For the text-containing cell, return its midpoint in (X, Y) coordinate format. 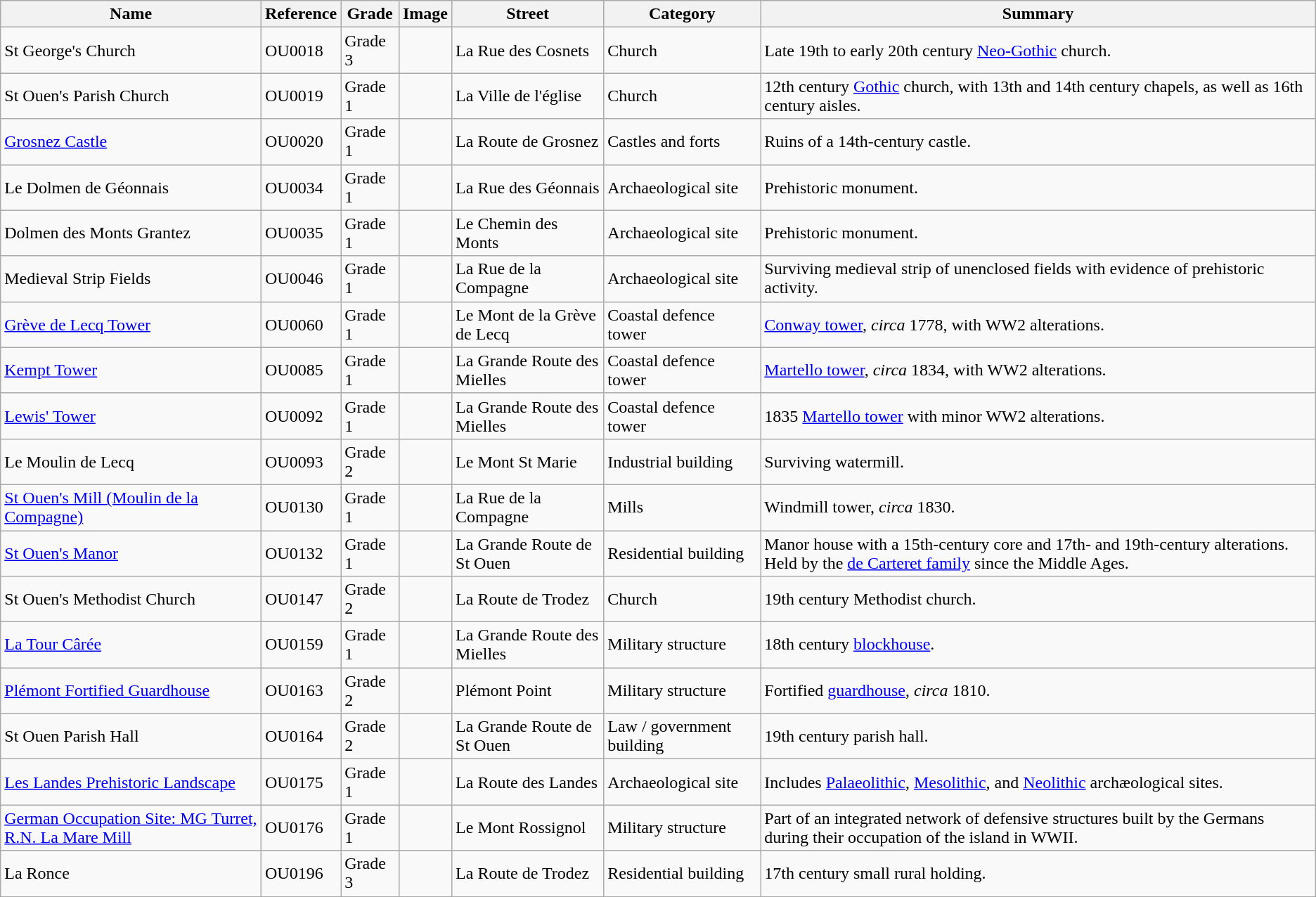
OU0176 (301, 828)
12th century Gothic church, with 13th and 14th century chapels, as well as 16th century aisles. (1038, 96)
German Occupation Site: MG Turret, R.N. La Mare Mill (131, 828)
OU0046 (301, 278)
Grosnez Castle (131, 142)
OU0085 (301, 370)
St George's Church (131, 51)
Surviving medieval strip of unenclosed fields with evidence of prehistoric activity. (1038, 278)
Castles and forts (682, 142)
Part of an integrated network of defensive structures built by the Germans during their occupation of the island in WWII. (1038, 828)
Lewis' Tower (131, 416)
La Ville de l'église (528, 96)
Le Moulin de Lecq (131, 461)
18th century blockhouse. (1038, 645)
Surviving watermill. (1038, 461)
La Rue des Cosnets (528, 51)
Conway tower, circa 1778, with WW2 alterations. (1038, 325)
OU0092 (301, 416)
OU0035 (301, 233)
Le Mont St Marie (528, 461)
OU0164 (301, 737)
OU0163 (301, 690)
Industrial building (682, 461)
17th century small rural holding. (1038, 873)
Les Landes Prehistoric Landscape (131, 782)
Kempt Tower (131, 370)
Dolmen des Monts Grantez (131, 233)
St Ouen Parish Hall (131, 737)
La Route des Landes (528, 782)
St Ouen's Manor (131, 553)
OU0093 (301, 461)
Reference (301, 14)
La Ronce (131, 873)
Includes Palaeolithic, Mesolithic, and Neolithic archæological sites. (1038, 782)
St Ouen's Parish Church (131, 96)
OU0019 (301, 96)
Le Dolmen de Géonnais (131, 187)
OU0034 (301, 187)
OU0147 (301, 599)
Plémont Fortified Guardhouse (131, 690)
19th century Methodist church. (1038, 599)
Name (131, 14)
Manor house with a 15th-century core and 17th- and 19th-century alterations. Held by the de Carteret family since the Middle Ages. (1038, 553)
La Tour Cârée (131, 645)
St Ouen's Methodist Church (131, 599)
1835 Martello tower with minor WW2 alterations. (1038, 416)
Summary (1038, 14)
OU0130 (301, 508)
Grade (370, 14)
19th century parish hall. (1038, 737)
Le Mont Rossignol (528, 828)
OU0132 (301, 553)
Windmill tower, circa 1830. (1038, 508)
La Rue des Géonnais (528, 187)
Ruins of a 14th-century castle. (1038, 142)
La Route de Grosnez (528, 142)
Le Mont de la Grève de Lecq (528, 325)
OU0159 (301, 645)
Image (425, 14)
OU0196 (301, 873)
Plémont Point (528, 690)
Late 19th to early 20th century Neo-Gothic church. (1038, 51)
Law / government building (682, 737)
Martello tower, circa 1834, with WW2 alterations. (1038, 370)
Le Chemin des Monts (528, 233)
St Ouen's Mill (Moulin de la Compagne) (131, 508)
Mills (682, 508)
Medieval Strip Fields (131, 278)
OU0018 (301, 51)
Category (682, 14)
Grève de Lecq Tower (131, 325)
Street (528, 14)
Fortified guardhouse, circa 1810. (1038, 690)
OU0060 (301, 325)
OU0020 (301, 142)
OU0175 (301, 782)
